Search for the cell housing the specified text and yield its (x, y) center coordinate. 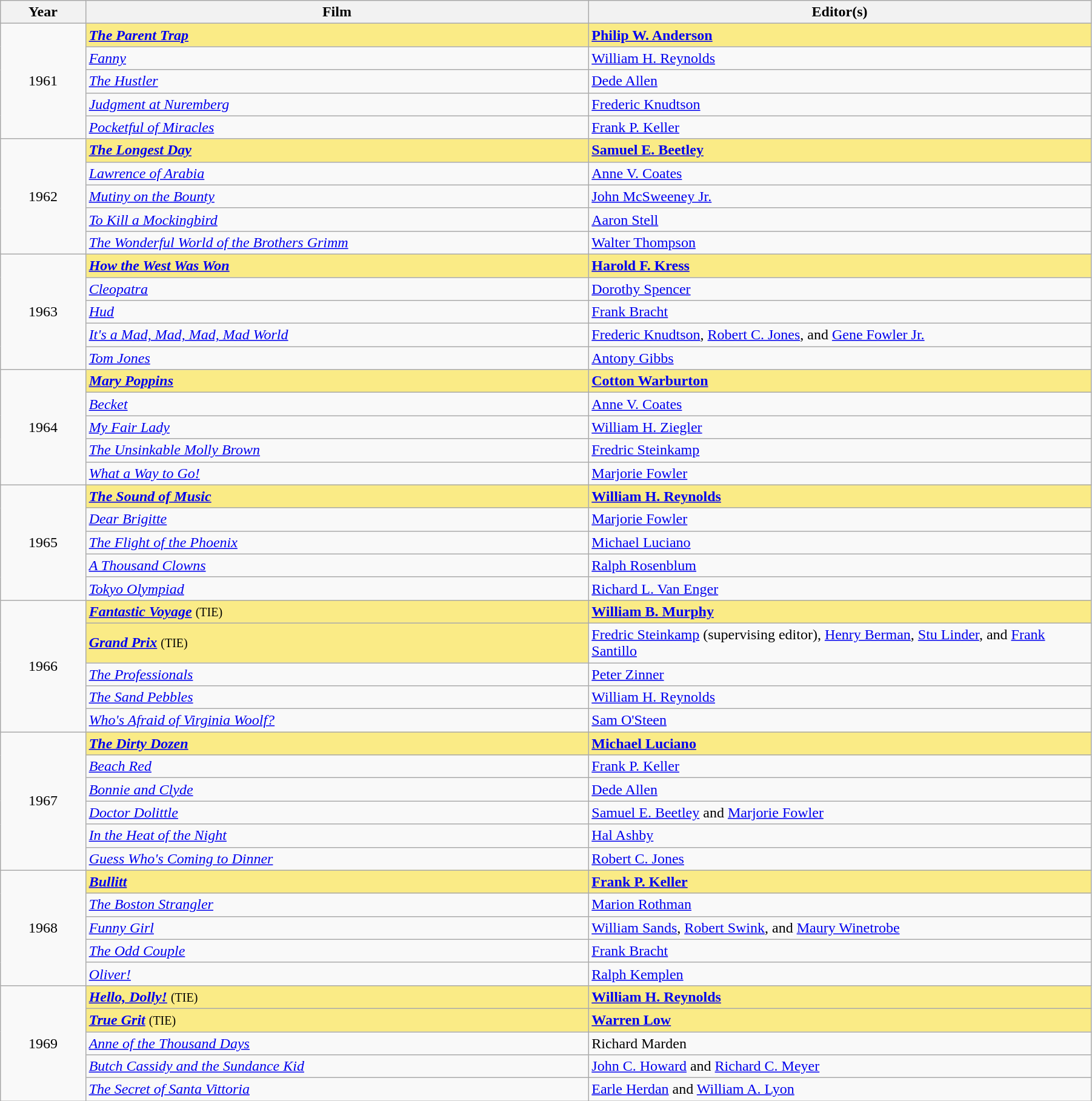
Film (337, 12)
1961 (43, 81)
Richard L. Van Enger (840, 588)
The Dirty Dozen (337, 743)
Antony Gibbs (840, 358)
John C. Howard and Richard C. Meyer (840, 1066)
Fanny (337, 58)
Guess Who's Coming to Dinner (337, 859)
The Unsinkable Molly Brown (337, 450)
1962 (43, 196)
Fantastic Voyage (TIE) (337, 611)
William H. Ziegler (840, 427)
A Thousand Clowns (337, 565)
Cotton Warburton (840, 381)
Philip W. Anderson (840, 35)
Peter Zinner (840, 674)
Frederic Knudtson, Robert C. Jones, and Gene Fowler Jr. (840, 335)
1967 (43, 801)
Anne of the Thousand Days (337, 1043)
My Fair Lady (337, 427)
Doctor Dolittle (337, 813)
1963 (43, 311)
Tokyo Olympiad (337, 588)
The Wonderful World of the Brothers Grimm (337, 242)
Oliver! (337, 974)
How the West Was Won (337, 265)
Sam O'Steen (840, 720)
Pocketful of Miracles (337, 127)
Harold F. Kress (840, 265)
1969 (43, 1043)
William B. Murphy (840, 611)
Ralph Kemplen (840, 974)
Dorothy Spencer (840, 289)
The Longest Day (337, 150)
Walter Thompson (840, 242)
The Professionals (337, 674)
Samuel E. Beetley (840, 150)
Hud (337, 312)
Earle Herdan and William A. Lyon (840, 1089)
Butch Cassidy and the Sundance Kid (337, 1066)
1965 (43, 542)
Grand Prix (TIE) (337, 642)
The Hustler (337, 81)
The Odd Couple (337, 951)
Year (43, 12)
Fredric Steinkamp (supervising editor), Henry Berman, Stu Linder, and Frank Santillo (840, 642)
Dear Brigitte (337, 519)
Tom Jones (337, 358)
Mutiny on the Bounty (337, 196)
1964 (43, 427)
The Secret of Santa Vittoria (337, 1089)
1966 (43, 665)
Marion Rothman (840, 905)
It's a Mad, Mad, Mad, Mad World (337, 335)
Editor(s) (840, 12)
Robert C. Jones (840, 859)
Aaron Stell (840, 219)
1968 (43, 928)
In the Heat of the Night (337, 836)
Judgment at Nuremberg (337, 104)
The Sand Pebbles (337, 697)
Ralph Rosenblum (840, 565)
Fredric Steinkamp (840, 450)
Becket (337, 404)
Mary Poppins (337, 381)
Cleopatra (337, 289)
Funny Girl (337, 928)
Lawrence of Arabia (337, 173)
Beach Red (337, 767)
The Sound of Music (337, 496)
The Parent Trap (337, 35)
Bullitt (337, 882)
Warren Low (840, 1020)
Frederic Knudtson (840, 104)
Who's Afraid of Virginia Woolf? (337, 720)
Hello, Dolly! (TIE) (337, 997)
The Flight of the Phoenix (337, 542)
Samuel E. Beetley and Marjorie Fowler (840, 813)
True Grit (TIE) (337, 1020)
To Kill a Mockingbird (337, 219)
Bonnie and Clyde (337, 790)
What a Way to Go! (337, 473)
The Boston Strangler (337, 905)
William Sands, Robert Swink, and Maury Winetrobe (840, 928)
John McSweeney Jr. (840, 196)
Richard Marden (840, 1043)
Hal Ashby (840, 836)
